Detect which cell encompasses the target text, then output its (x, y) center coordinate. 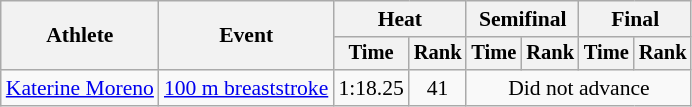
1:18.25 (370, 88)
Final (635, 19)
41 (438, 88)
Heat (400, 19)
Did not advance (578, 88)
Katerine Moreno (80, 88)
Semifinal (522, 19)
Event (246, 36)
100 m breaststroke (246, 88)
Athlete (80, 36)
